Determine the (x, y) coordinate at the center of the cell enclosing the given text.  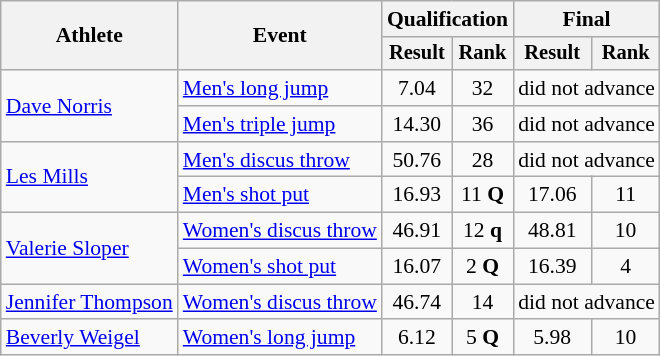
Valerie Sloper (90, 248)
Women's long jump (280, 338)
Event (280, 36)
Men's triple jump (280, 124)
46.74 (417, 302)
50.76 (417, 160)
7.04 (417, 88)
5.98 (552, 338)
6.12 (417, 338)
11 (626, 195)
36 (482, 124)
48.81 (552, 231)
16.39 (552, 267)
Les Mills (90, 178)
Jennifer Thompson (90, 302)
12 q (482, 231)
28 (482, 160)
46.91 (417, 231)
14.30 (417, 124)
4 (626, 267)
17.06 (552, 195)
Final (586, 19)
14 (482, 302)
16.07 (417, 267)
2 Q (482, 267)
Men's long jump (280, 88)
Beverly Weigel (90, 338)
32 (482, 88)
Women's shot put (280, 267)
Men's discus throw (280, 160)
Athlete (90, 36)
5 Q (482, 338)
Qualification (448, 19)
11 Q (482, 195)
16.93 (417, 195)
Dave Norris (90, 106)
Men's shot put (280, 195)
